Return the [X, Y] coordinate for the center point of the cell that contains the specified text.  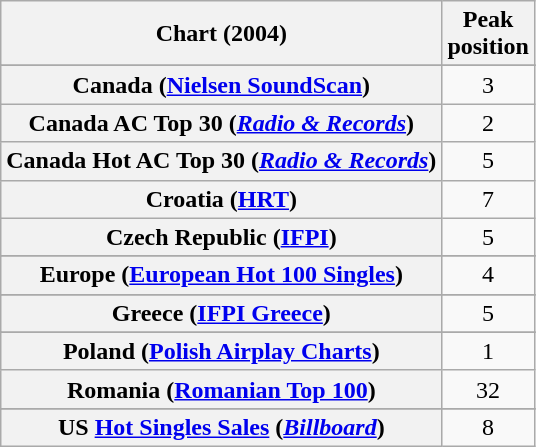
Chart (2004) [222, 34]
3 [488, 85]
Romania (Romanian Top 100) [222, 389]
Canada Hot AC Top 30 (Radio & Records) [222, 161]
Croatia (HRT) [222, 199]
Poland (Polish Airplay Charts) [222, 351]
32 [488, 389]
Canada (Nielsen SoundScan) [222, 85]
8 [488, 427]
US Hot Singles Sales (Billboard) [222, 427]
Greece (IFPI Greece) [222, 313]
Canada AC Top 30 (Radio & Records) [222, 123]
1 [488, 351]
4 [488, 275]
2 [488, 123]
Europe (European Hot 100 Singles) [222, 275]
Peakposition [488, 34]
7 [488, 199]
Czech Republic (IFPI) [222, 237]
